Output the (X, Y) coordinate of the center of the cell containing the given text.  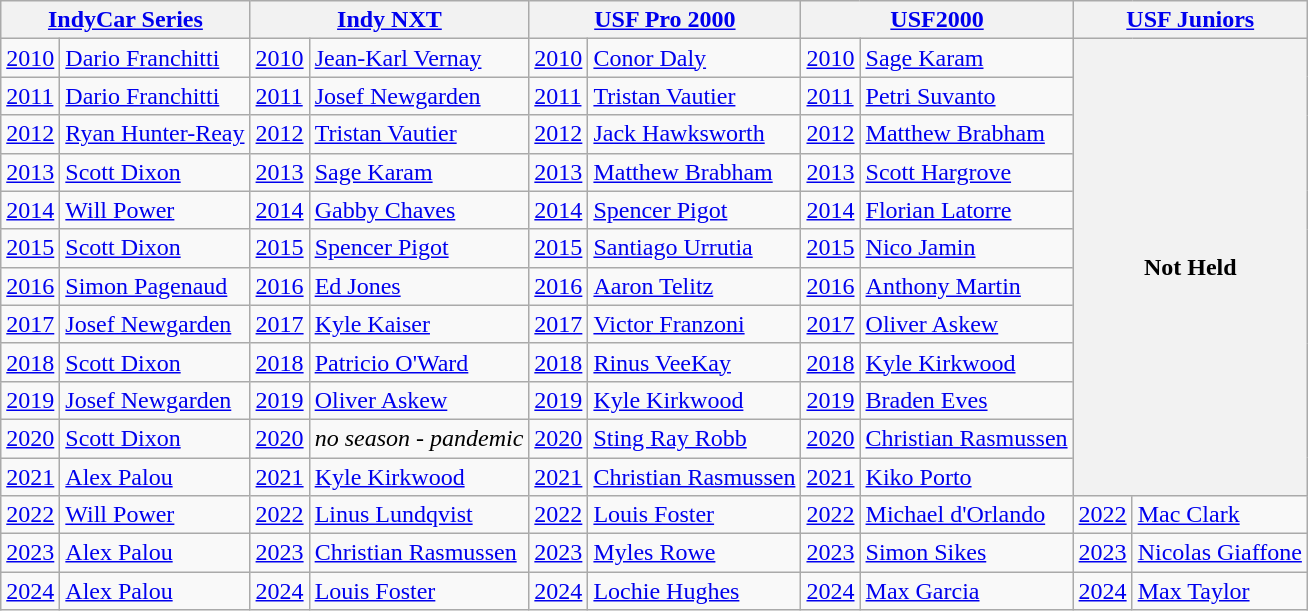
Kiko Porto (966, 477)
no season - pandemic (419, 438)
Kyle Kaiser (419, 324)
Aaron Telitz (694, 286)
Ed Jones (419, 286)
Scott Hargrove (966, 172)
Santiago Urrutia (694, 248)
Mac Clark (1220, 515)
Braden Eves (966, 400)
Max Taylor (1220, 591)
Patricio O'Ward (419, 362)
Myles Rowe (694, 553)
Simon Pagenaud (155, 286)
Conor Daly (694, 58)
Jack Hawksworth (694, 134)
Nicolas Giaffone (1220, 553)
Linus Lundqvist (419, 515)
Ryan Hunter-Reay (155, 134)
Sting Ray Robb (694, 438)
Anthony Martin (966, 286)
Gabby Chaves (419, 210)
USF Juniors (1190, 20)
USF Pro 2000 (665, 20)
Simon Sikes (966, 553)
Nico Jamin (966, 248)
Max Garcia (966, 591)
Lochie Hughes (694, 591)
Jean-Karl Vernay (419, 58)
IndyCar Series (126, 20)
Petri Suvanto (966, 96)
Florian Latorre (966, 210)
Victor Franzoni (694, 324)
Rinus VeeKay (694, 362)
Indy NXT (390, 20)
Not Held (1190, 268)
USF2000 (937, 20)
Michael d'Orlando (966, 515)
